Find where the given text appears and provide that cell's center as [X, Y] coordinate. 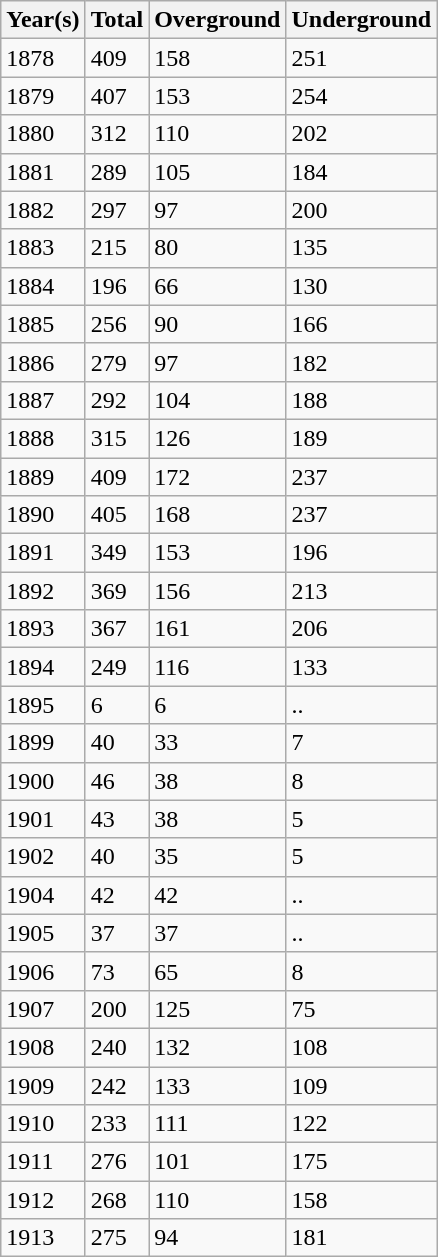
276 [117, 1162]
75 [362, 1009]
Total [117, 20]
90 [218, 324]
166 [362, 324]
130 [362, 286]
1894 [43, 667]
251 [362, 58]
1901 [43, 819]
33 [218, 743]
1884 [43, 286]
289 [117, 172]
367 [117, 629]
172 [218, 477]
254 [362, 96]
1879 [43, 96]
297 [117, 210]
1913 [43, 1238]
Overground [218, 20]
1909 [43, 1085]
1890 [43, 515]
1883 [43, 248]
275 [117, 1238]
407 [117, 96]
43 [117, 819]
1882 [43, 210]
369 [117, 591]
256 [117, 324]
109 [362, 1085]
101 [218, 1162]
268 [117, 1200]
126 [218, 438]
1910 [43, 1124]
249 [117, 667]
215 [117, 248]
1880 [43, 134]
1905 [43, 933]
135 [362, 248]
292 [117, 400]
73 [117, 971]
Underground [362, 20]
189 [362, 438]
279 [117, 362]
1888 [43, 438]
1893 [43, 629]
108 [362, 1047]
104 [218, 400]
94 [218, 1238]
125 [218, 1009]
1906 [43, 971]
1902 [43, 857]
1912 [43, 1200]
188 [362, 400]
132 [218, 1047]
1904 [43, 895]
122 [362, 1124]
156 [218, 591]
181 [362, 1238]
80 [218, 248]
66 [218, 286]
315 [117, 438]
1881 [43, 172]
1885 [43, 324]
35 [218, 857]
111 [218, 1124]
1889 [43, 477]
168 [218, 515]
105 [218, 172]
202 [362, 134]
Year(s) [43, 20]
7 [362, 743]
1892 [43, 591]
65 [218, 971]
1908 [43, 1047]
1900 [43, 781]
1886 [43, 362]
116 [218, 667]
1887 [43, 400]
46 [117, 781]
312 [117, 134]
242 [117, 1085]
1899 [43, 743]
240 [117, 1047]
233 [117, 1124]
175 [362, 1162]
182 [362, 362]
1895 [43, 705]
1878 [43, 58]
213 [362, 591]
184 [362, 172]
1911 [43, 1162]
161 [218, 629]
206 [362, 629]
405 [117, 515]
1891 [43, 553]
349 [117, 553]
1907 [43, 1009]
